Capture the cell that displays the provided text and extract its (X, Y) central coordinate. 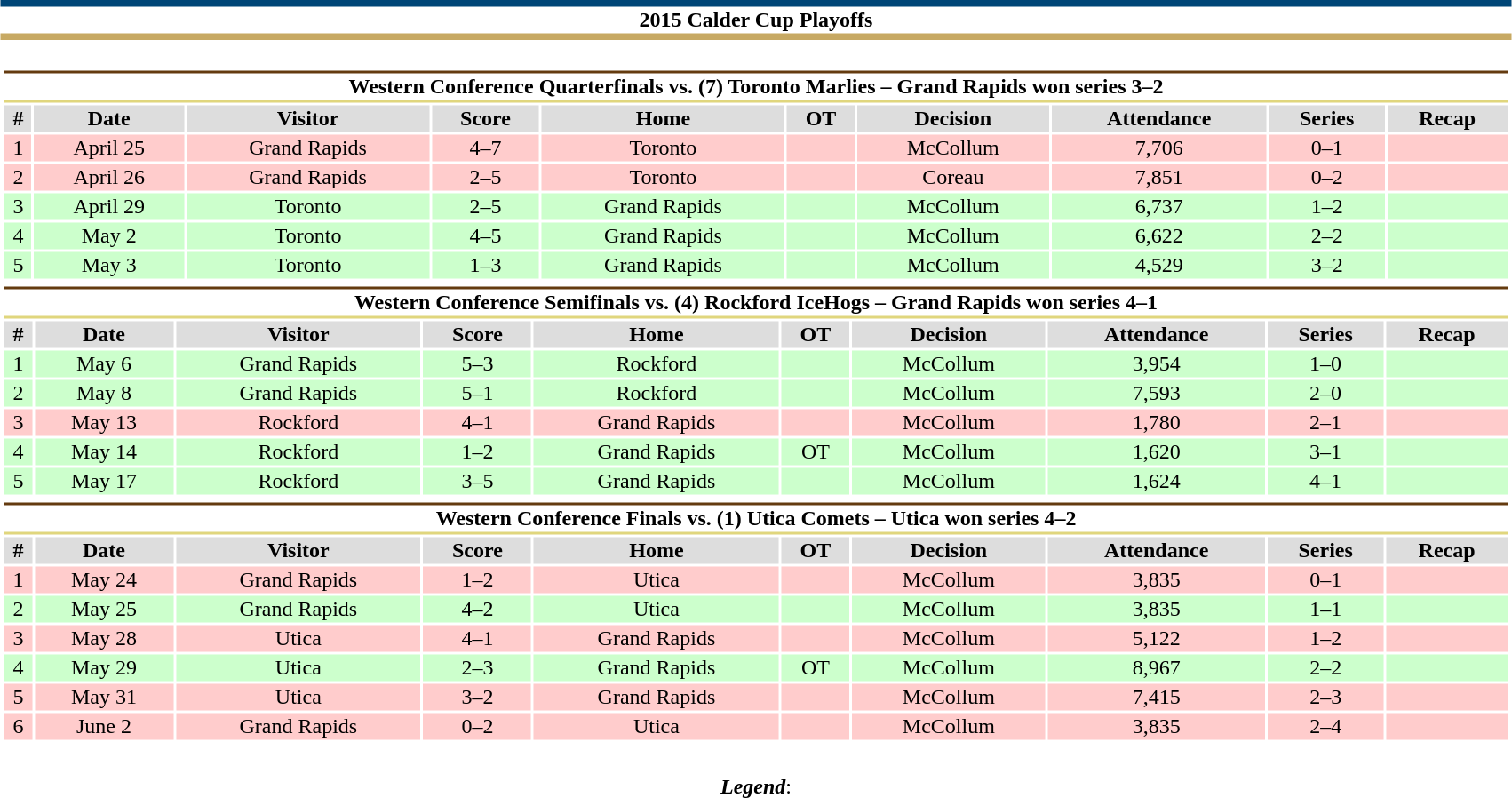
1,780 (1156, 422)
3–1 (1325, 452)
Western Conference Quarterfinals vs. (7) Toronto Marlies – Grand Rapids won series 3–2 (755, 87)
1,624 (1156, 481)
May 6 (104, 363)
7,706 (1159, 148)
Coreau (953, 177)
1–0 (1325, 363)
2015 Calder Cup Playoffs (756, 20)
7,593 (1156, 394)
1,620 (1156, 452)
April 26 (108, 177)
Western Conference Semifinals vs. (4) Rockford IceHogs – Grand Rapids won series 4–1 (755, 302)
April 29 (108, 207)
May 17 (104, 481)
4–7 (485, 148)
4,529 (1159, 266)
7,415 (1157, 698)
1–3 (485, 266)
2–1 (1325, 422)
May 14 (104, 452)
April 25 (108, 148)
4–5 (485, 235)
3–5 (478, 481)
2–0 (1325, 394)
6,737 (1159, 207)
May 8 (104, 394)
3,954 (1156, 363)
4–2 (478, 609)
May 28 (104, 639)
5–3 (478, 363)
June 2 (104, 726)
May 25 (104, 609)
5,122 (1157, 639)
May 2 (108, 235)
May 3 (108, 266)
5–1 (478, 394)
6,622 (1159, 235)
2–4 (1325, 726)
May 13 (104, 422)
May 24 (104, 580)
May 31 (104, 698)
8,967 (1157, 667)
7,851 (1159, 177)
6 (18, 726)
1–1 (1325, 609)
May 29 (104, 667)
Western Conference Finals vs. (1) Utica Comets – Utica won series 4–2 (755, 519)
